Extract the (x, y) coordinate from the center of the cell holding the provided text.  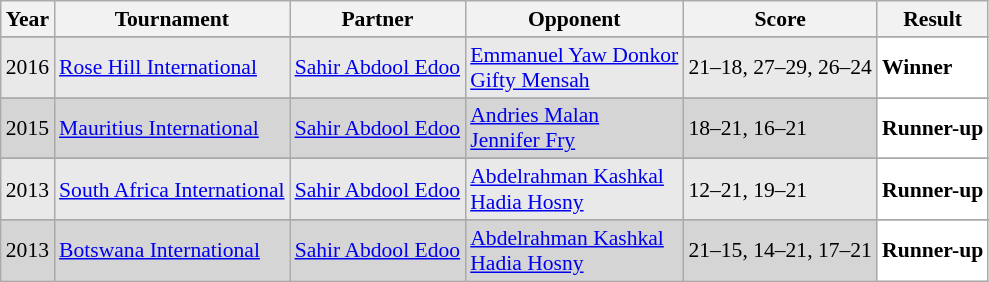
2015 (28, 128)
12–21, 19–21 (780, 190)
Mauritius International (172, 128)
South Africa International (172, 190)
Score (780, 19)
21–15, 14–21, 17–21 (780, 250)
Andries Malan Jennifer Fry (574, 128)
Partner (378, 19)
Rose Hill International (172, 68)
18–21, 16–21 (780, 128)
Year (28, 19)
21–18, 27–29, 26–24 (780, 68)
Tournament (172, 19)
2016 (28, 68)
Winner (932, 68)
Emmanuel Yaw Donkor Gifty Mensah (574, 68)
Botswana International (172, 250)
Opponent (574, 19)
Result (932, 19)
